Provide the [x, y] coordinate of the cell's center where the given text is located.  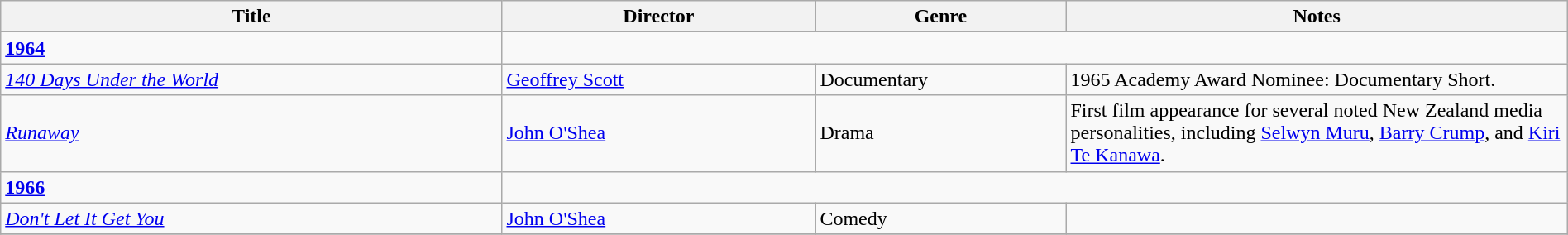
Comedy [941, 218]
1966 [251, 187]
Drama [941, 133]
Don't Let It Get You [251, 218]
1964 [251, 48]
Geoffrey Scott [658, 79]
Director [658, 17]
Genre [941, 17]
First film appearance for several noted New Zealand media personalities, including Selwyn Muru, Barry Crump, and Kiri Te Kanawa. [1317, 133]
1965 Academy Award Nominee: Documentary Short. [1317, 79]
Runaway [251, 133]
Documentary [941, 79]
Title [251, 17]
140 Days Under the World [251, 79]
Notes [1317, 17]
